Locate the cell with the specified text and output its [X, Y] center coordinate. 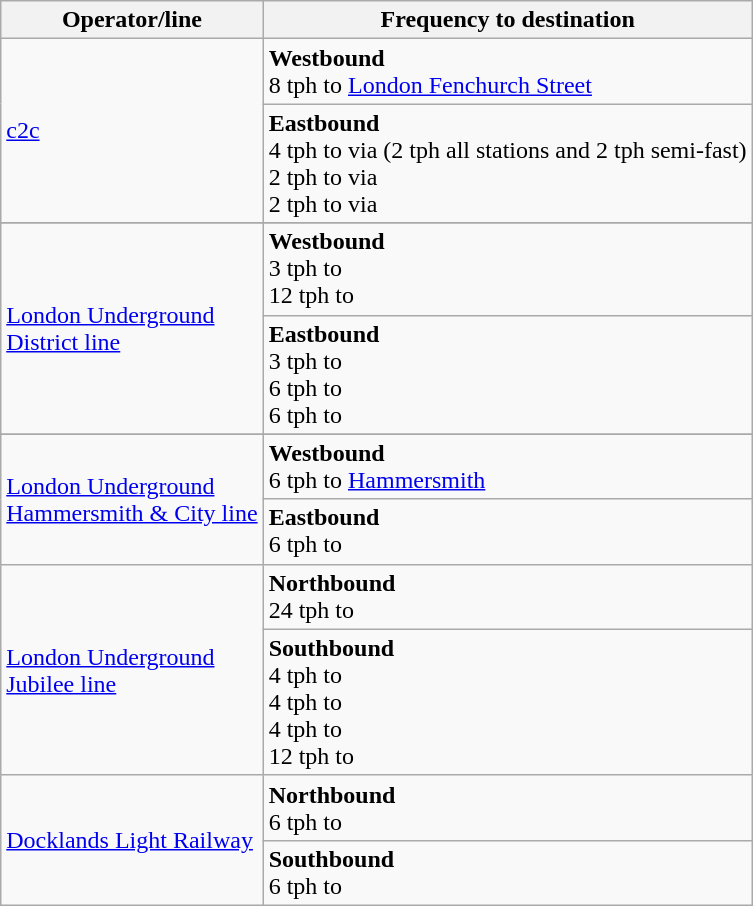
Westbound 8 tph to London Fenchurch Street [508, 72]
Southbound 6 tph to [508, 872]
Operator/line [132, 20]
Docklands Light Railway [132, 840]
Eastbound 6 tph to [508, 532]
Northbound 6 tph to [508, 808]
Northbound 24 tph to [508, 596]
Eastbound 4 tph to via (2 tph all stations and 2 tph semi-fast) 2 tph to via 2 tph to via [508, 164]
c2c [132, 131]
London Underground District line [132, 328]
Westbound 3 tph to 12 tph to [508, 269]
Westbound 6 tph to Hammersmith [508, 466]
London Underground Hammersmith & City line [132, 499]
Frequency to destination [508, 20]
Southbound 4 tph to 4 tph to 4 tph to 12 tph to [508, 702]
Eastbound 3 tph to 6 tph to 6 tph to [508, 374]
London Underground Jubilee line [132, 670]
